Determine the (x, y) coordinate at the center of the cell enclosing the given text.  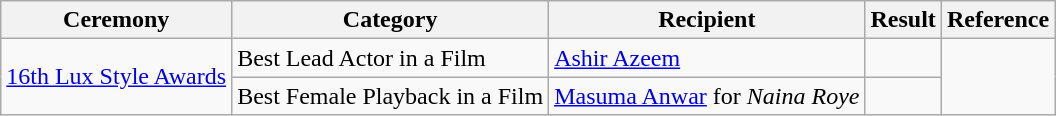
Ashir Azeem (707, 58)
Masuma Anwar for Naina Roye (707, 96)
Best Female Playback in a Film (390, 96)
Category (390, 20)
Reference (998, 20)
16th Lux Style Awards (116, 77)
Best Lead Actor in a Film (390, 58)
Recipient (707, 20)
Ceremony (116, 20)
Result (903, 20)
